Detect which cell encompasses the target text, then output its (X, Y) center coordinate. 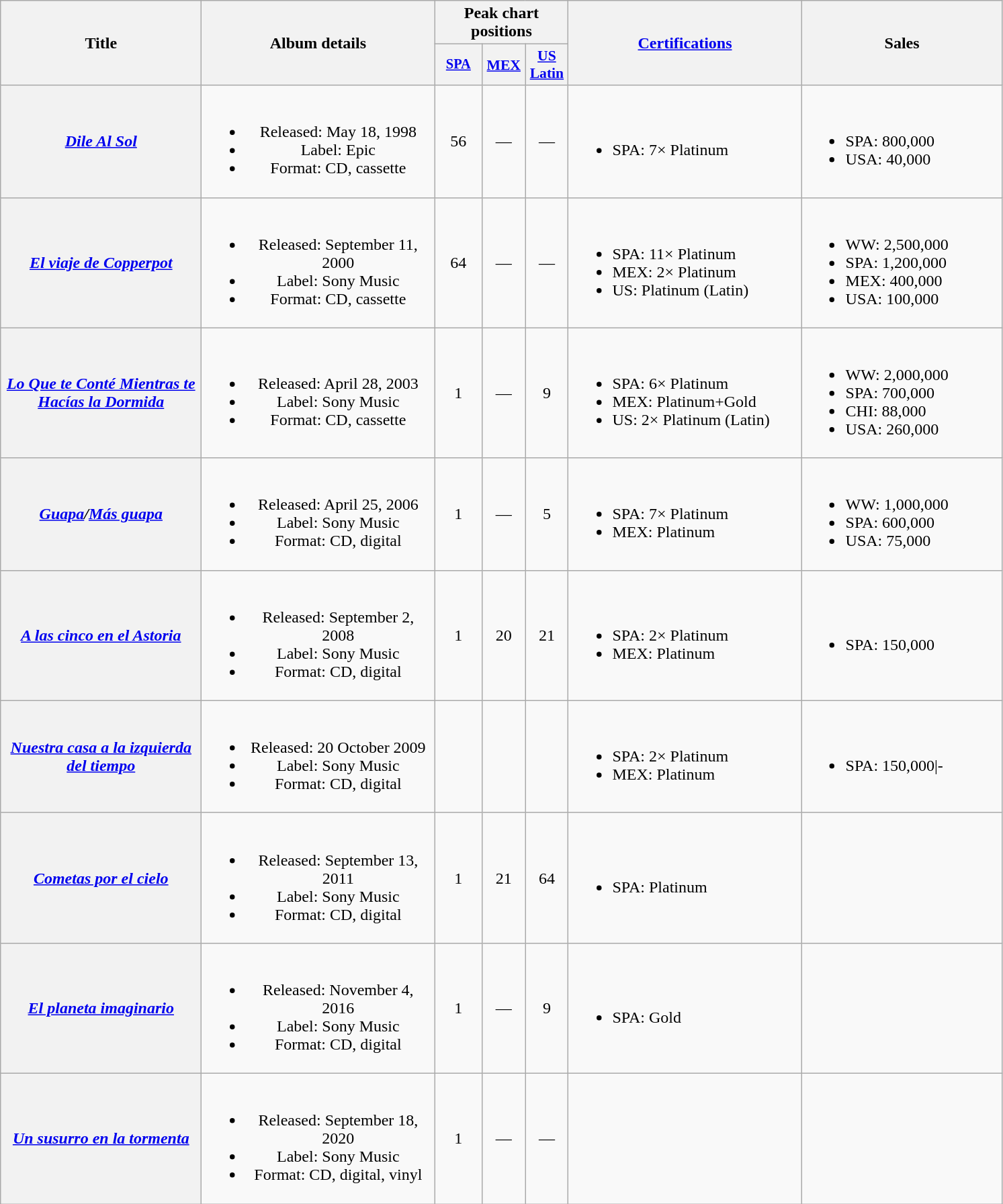
Peak chart positions (501, 23)
WW: 2,000,000SPA: 700,000CHI: 88,000USA: 260,000 (902, 393)
Released: September 18, 2020Label: Sony MusicFormat: CD, digital, vinyl (318, 1138)
Un susurro en la tormenta (101, 1138)
Sales (902, 43)
El viaje de Copperpot (101, 263)
SPA: 150,000|- (902, 756)
20 (504, 635)
SPA: 6× PlatinumMEX: Platinum+GoldUS: 2× Platinum (Latin) (685, 393)
SPA: 7× PlatinumMEX: Platinum (685, 514)
Cometas por el cielo (101, 878)
SPA: Platinum (685, 878)
Released: September 13, 2011Label: Sony MusicFormat: CD, digital (318, 878)
MEX (504, 64)
Lo Que te Conté Mientras te Hacías la Dormida (101, 393)
A las cinco en el Astoria (101, 635)
SPA: 150,000 (902, 635)
SPA (458, 64)
Title (101, 43)
USLatin (547, 64)
5 (547, 514)
Released: November 4, 2016Label: Sony MusicFormat: CD, digital (318, 1008)
SPA: 7× Platinum (685, 141)
SPA: 800,000USA: 40,000 (902, 141)
El planeta imaginario (101, 1008)
Guapa/Más guapa (101, 514)
Certifications (685, 43)
Released: September 2, 2008Label: Sony MusicFormat: CD, digital (318, 635)
Released: 20 October 2009Label: Sony MusicFormat: CD, digital (318, 756)
WW: 2,500,000SPA: 1,200,000MEX: 400,000USA: 100,000 (902, 263)
Album details (318, 43)
SPA: 11× PlatinumMEX: 2× Platinum US: Platinum (Latin) (685, 263)
Released: May 18, 1998Label: EpicFormat: CD, cassette (318, 141)
WW: 1,000,000SPA: 600,000USA: 75,000 (902, 514)
SPA: Gold (685, 1008)
Dile Al Sol (101, 141)
Nuestra casa a la izquierda del tiempo (101, 756)
Released: September 11, 2000Label: Sony MusicFormat: CD, cassette (318, 263)
56 (458, 141)
Released: April 25, 2006Label: Sony MusicFormat: CD, digital (318, 514)
Released: April 28, 2003Label: Sony MusicFormat: CD, cassette (318, 393)
